Return the (X, Y) coordinate for the center point of the cell that contains the specified text.  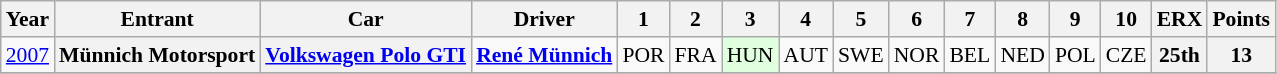
POR (643, 55)
ERX (1180, 19)
3 (750, 19)
Münnich Motorsport (157, 55)
2 (695, 19)
René Münnich (544, 55)
10 (1126, 19)
Entrant (157, 19)
6 (917, 19)
HUN (750, 55)
Year (28, 19)
NOR (917, 55)
Volkswagen Polo GTI (366, 55)
7 (970, 19)
SWE (861, 55)
5 (861, 19)
8 (1022, 19)
2007 (28, 55)
CZE (1126, 55)
Car (366, 19)
9 (1076, 19)
POL (1076, 55)
4 (805, 19)
NED (1022, 55)
FRA (695, 55)
Driver (544, 19)
Points (1241, 19)
1 (643, 19)
25th (1180, 55)
AUT (805, 55)
13 (1241, 55)
BEL (970, 55)
